Determine the (x, y) coordinate at the center of the cell enclosing the given text.  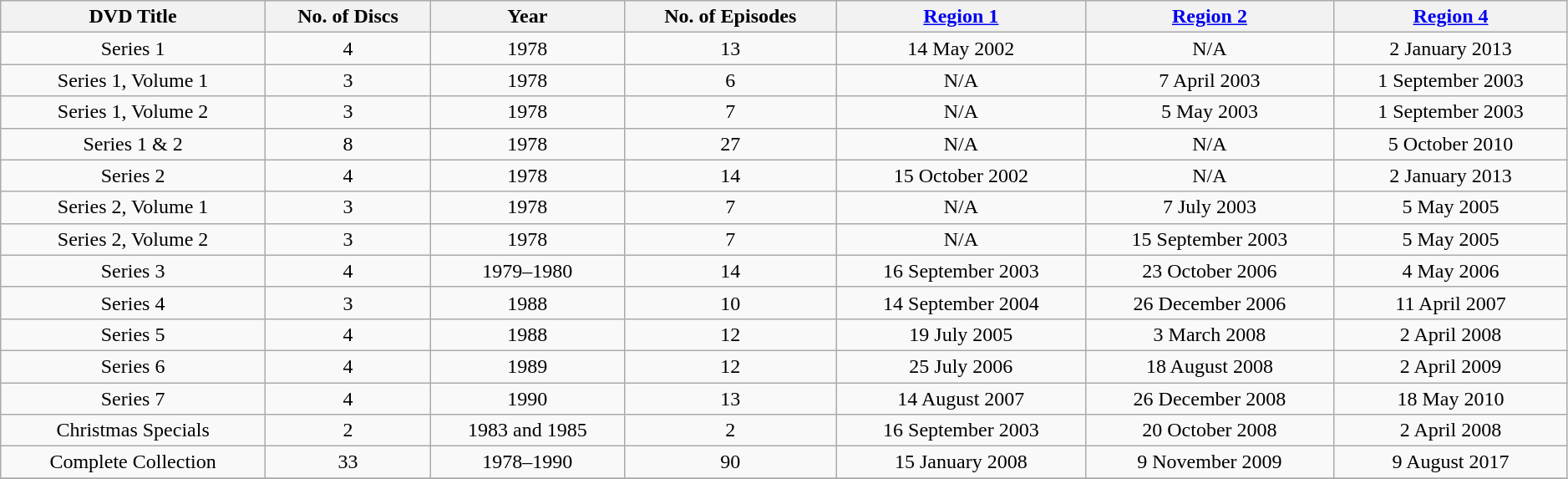
7 July 2003 (1210, 207)
33 (348, 462)
Series 1 & 2 (134, 144)
Series 2, Volume 1 (134, 207)
Series 1, Volume 2 (134, 112)
27 (730, 144)
3 March 2008 (1210, 334)
5 May 2003 (1210, 112)
25 July 2006 (962, 366)
No. of Episodes (730, 17)
Series 7 (134, 399)
Region 1 (962, 17)
Complete Collection (134, 462)
14 August 2007 (962, 399)
Region 4 (1451, 17)
19 July 2005 (962, 334)
Series 3 (134, 271)
20 October 2008 (1210, 431)
Series 1 (134, 48)
18 May 2010 (1451, 399)
Series 5 (134, 334)
1978–1990 (528, 462)
Series 4 (134, 303)
7 April 2003 (1210, 80)
Series 1, Volume 1 (134, 80)
11 April 2007 (1451, 303)
No. of Discs (348, 17)
Series 6 (134, 366)
Series 2 (134, 176)
9 November 2009 (1210, 462)
14 September 2004 (962, 303)
90 (730, 462)
2 April 2009 (1451, 366)
15 October 2002 (962, 176)
Year (528, 17)
1990 (528, 399)
10 (730, 303)
1983 and 1985 (528, 431)
23 October 2006 (1210, 271)
DVD Title (134, 17)
26 December 2008 (1210, 399)
5 October 2010 (1451, 144)
26 December 2006 (1210, 303)
1979–1980 (528, 271)
4 May 2006 (1451, 271)
14 May 2002 (962, 48)
1989 (528, 366)
6 (730, 80)
8 (348, 144)
Region 2 (1210, 17)
Christmas Specials (134, 431)
15 January 2008 (962, 462)
15 September 2003 (1210, 239)
9 August 2017 (1451, 462)
18 August 2008 (1210, 366)
Series 2, Volume 2 (134, 239)
